Determine the (X, Y) coordinate at the center of the cell enclosing the given text.  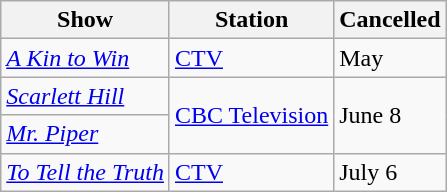
May (390, 58)
Scarlett Hill (86, 96)
June 8 (390, 115)
Station (251, 20)
To Tell the Truth (86, 172)
CBC Television (251, 115)
A Kin to Win (86, 58)
Show (86, 20)
Cancelled (390, 20)
July 6 (390, 172)
Mr. Piper (86, 134)
